Return [X, Y] of the center of cell containing provided text 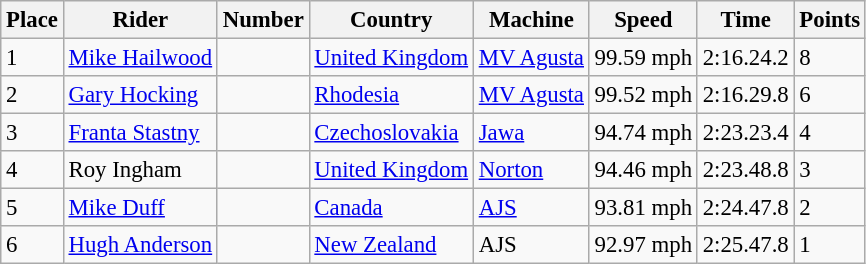
Machine [531, 20]
94.46 mph [643, 170]
99.52 mph [643, 95]
Mike Hailwood [140, 58]
5 [32, 208]
Roy Ingham [140, 170]
2:25.47.8 [746, 245]
Norton [531, 170]
99.59 mph [643, 58]
2:24.47.8 [746, 208]
8 [830, 58]
92.97 mph [643, 245]
Jawa [531, 133]
2:16.24.2 [746, 58]
2:23.23.4 [746, 133]
Time [746, 20]
Rhodesia [391, 95]
Points [830, 20]
Mike Duff [140, 208]
Speed [643, 20]
94.74 mph [643, 133]
2:23.48.8 [746, 170]
Canada [391, 208]
Place [32, 20]
Hugh Anderson [140, 245]
93.81 mph [643, 208]
Gary Hocking [140, 95]
Rider [140, 20]
Number [263, 20]
Franta Stastny [140, 133]
Country [391, 20]
2:16.29.8 [746, 95]
New Zealand [391, 245]
Czechoslovakia [391, 133]
